For the text-containing cell, return its midpoint in (x, y) coordinate format. 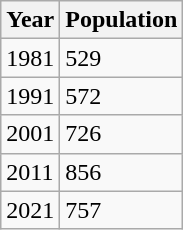
726 (122, 134)
2001 (30, 134)
1991 (30, 96)
Year (30, 20)
856 (122, 172)
529 (122, 58)
2011 (30, 172)
Population (122, 20)
2021 (30, 210)
572 (122, 96)
1981 (30, 58)
757 (122, 210)
